Locate the cell with the specified text and output its (x, y) center coordinate. 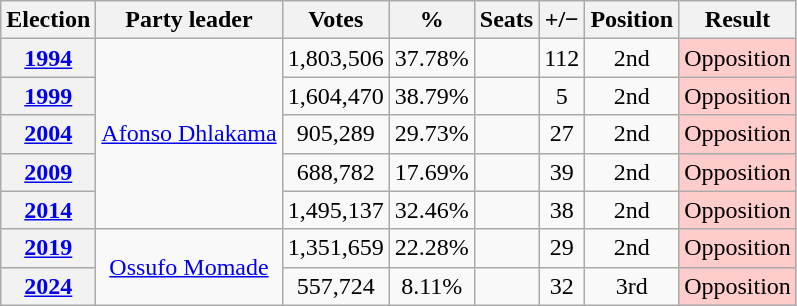
38 (562, 210)
688,782 (336, 172)
39 (562, 172)
22.28% (432, 248)
3rd (632, 286)
2009 (48, 172)
27 (562, 134)
8.11% (432, 286)
Votes (336, 20)
Position (632, 20)
+/− (562, 20)
37.78% (432, 58)
Election (48, 20)
1,495,137 (336, 210)
1,803,506 (336, 58)
Ossufo Momade (189, 267)
Afonso Dhlakama (189, 134)
Result (738, 20)
2019 (48, 248)
1,351,659 (336, 248)
2024 (48, 286)
32.46% (432, 210)
38.79% (432, 96)
Seats (506, 20)
29 (562, 248)
905,289 (336, 134)
2004 (48, 134)
29.73% (432, 134)
17.69% (432, 172)
5 (562, 96)
Party leader (189, 20)
1999 (48, 96)
1,604,470 (336, 96)
557,724 (336, 286)
1994 (48, 58)
32 (562, 286)
2014 (48, 210)
% (432, 20)
112 (562, 58)
